Identify which cell holds the provided text, then report its [X, Y] central coordinate. 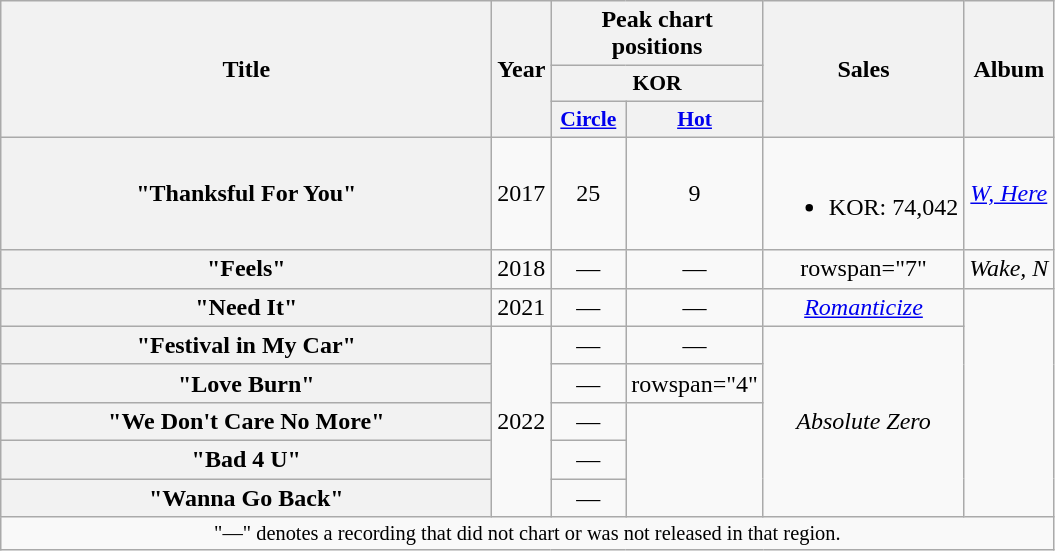
2022 [522, 421]
"—" denotes a recording that did not chart or was not released in that region. [528, 534]
Peak chartpositions [657, 34]
rowspan="7" [863, 269]
KOR [657, 84]
"Wanna Go Back" [246, 497]
Circle [588, 119]
Hot [695, 119]
Title [246, 69]
25 [588, 194]
"Love Burn" [246, 383]
2021 [522, 307]
"Festival in My Car" [246, 345]
Wake, N [1009, 269]
Sales [863, 69]
2017 [522, 194]
Album [1009, 69]
"Feels" [246, 269]
"Need It" [246, 307]
rowspan="4" [695, 383]
"Thanksful For You" [246, 194]
KOR: 74,042 [863, 194]
9 [695, 194]
2018 [522, 269]
Year [522, 69]
"Bad 4 U" [246, 459]
Romanticize [863, 307]
W, Here [1009, 194]
Absolute Zero [863, 421]
"We Don't Care No More" [246, 421]
